Capture the cell that displays the provided text and extract its [x, y] central coordinate. 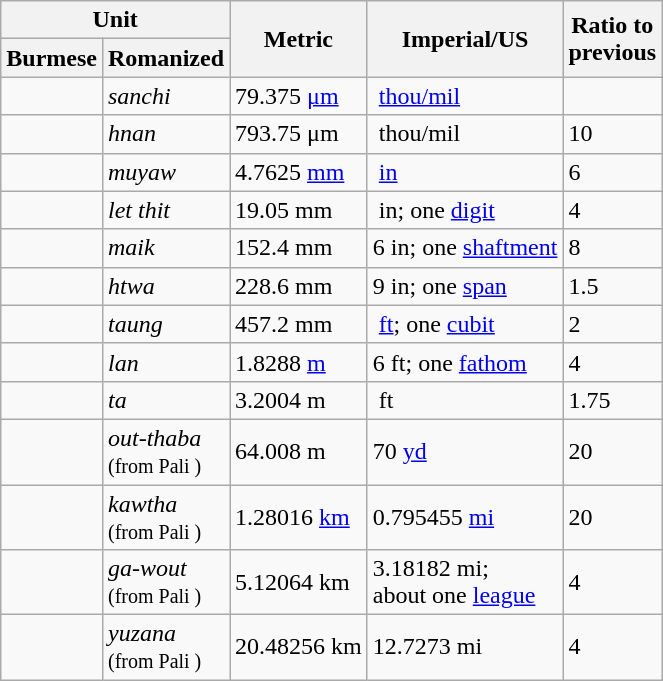
Metric [299, 39]
6 [612, 172]
hnan [166, 134]
64.008 m [299, 452]
8 [612, 248]
5.12064 km [299, 582]
793.75 μm [299, 134]
out-thaba(from Pali ) [166, 452]
ft [465, 400]
ga-wout(from Pali ) [166, 582]
maik [166, 248]
6 in; one shaftment [465, 248]
4.7625 mm [299, 172]
9 in; one span [465, 286]
152.4 mm [299, 248]
1.28016 km [299, 516]
Imperial/US [465, 39]
20.48256 km [299, 648]
19.05 mm [299, 210]
taung [166, 324]
12.7273 mi [465, 648]
yuzana(from Pali ) [166, 648]
let thit [166, 210]
0.795455 mi [465, 516]
in; one digit [465, 210]
70 yd [465, 452]
457.2 mm [299, 324]
228.6 mm [299, 286]
10 [612, 134]
sanchi [166, 96]
Ratio toprevious [612, 39]
Burmese [52, 58]
2 [612, 324]
79.375 μm [299, 96]
in [465, 172]
ft; one cubit [465, 324]
muyaw [166, 172]
6 ft; one fathom [465, 362]
1.5 [612, 286]
Romanized [166, 58]
kawtha(from Pali ) [166, 516]
3.18182 mi; about one league [465, 582]
1.75 [612, 400]
Unit [116, 20]
lan [166, 362]
3.2004 m [299, 400]
htwa [166, 286]
1.8288 m [299, 362]
ta [166, 400]
